Pinpoint the cell where the given text exists, returning its (x, y) midpoint coordinate. 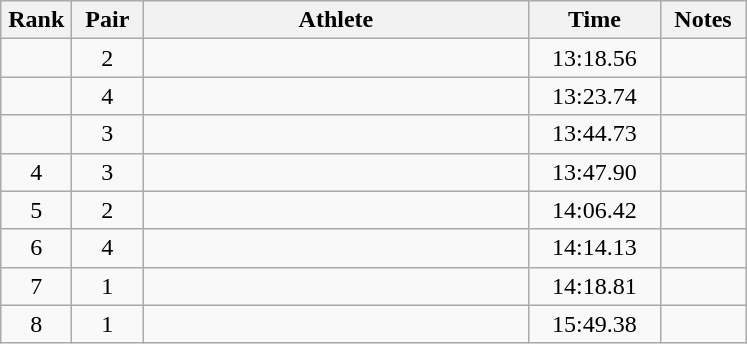
Notes (703, 20)
13:44.73 (594, 134)
Pair (108, 20)
14:18.81 (594, 286)
Time (594, 20)
Athlete (336, 20)
7 (36, 286)
13:18.56 (594, 58)
Rank (36, 20)
15:49.38 (594, 324)
13:23.74 (594, 96)
13:47.90 (594, 172)
14:14.13 (594, 248)
8 (36, 324)
5 (36, 210)
14:06.42 (594, 210)
6 (36, 248)
